For the text-containing cell, return its midpoint in (X, Y) coordinate format. 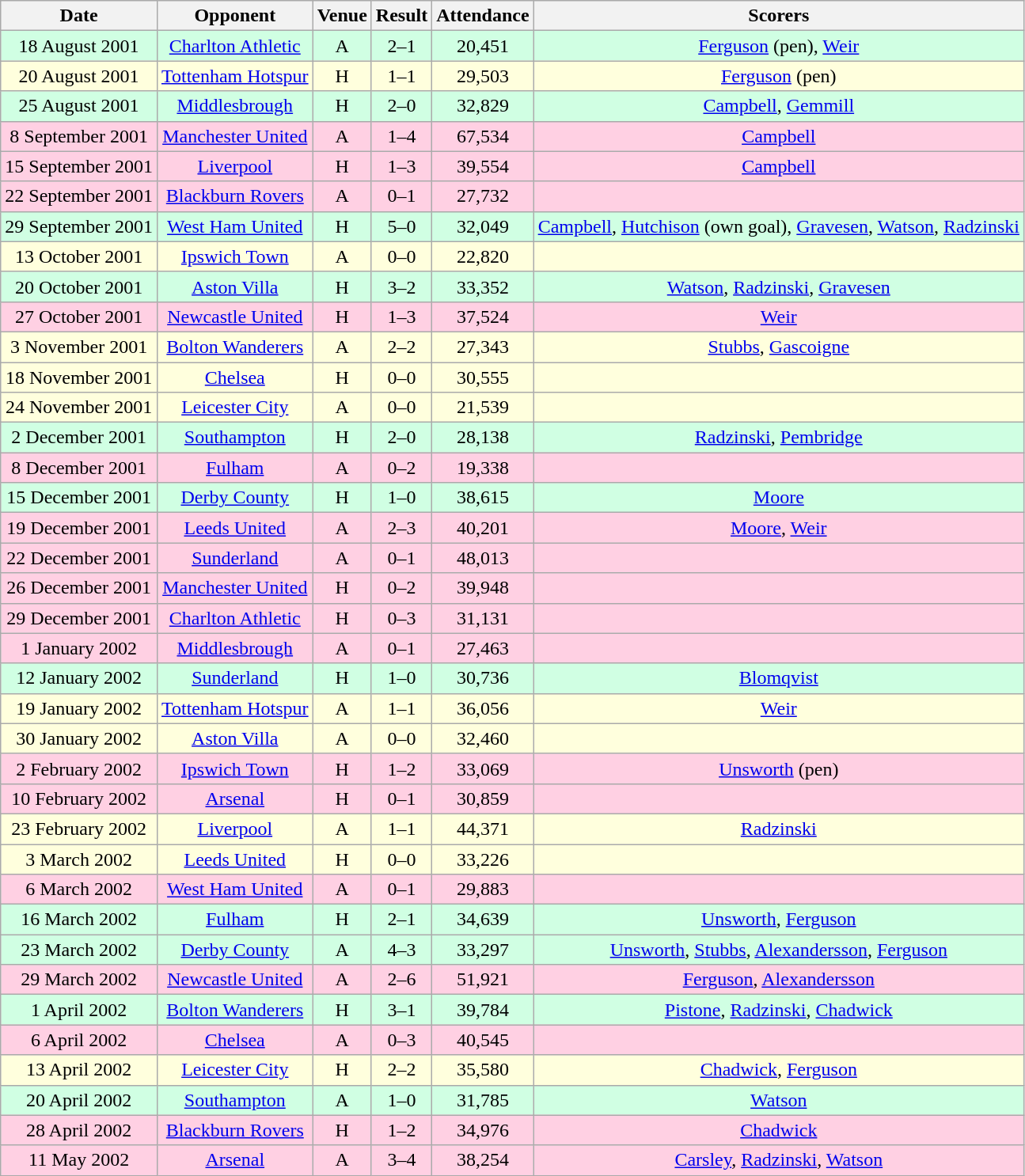
20 August 2001 (79, 76)
6 March 2002 (79, 890)
19 January 2002 (79, 708)
3–2 (401, 286)
Date (79, 16)
25 August 2001 (79, 106)
10 February 2002 (79, 799)
19,338 (483, 468)
35,580 (483, 1070)
18 August 2001 (79, 46)
30,555 (483, 377)
Unsworth, Ferguson (779, 920)
27,732 (483, 196)
30,859 (483, 799)
39,554 (483, 166)
Chadwick (779, 1130)
Campbell, Hutchison (own goal), Gravesen, Watson, Radzinski (779, 226)
27,343 (483, 347)
28,138 (483, 438)
51,921 (483, 980)
44,371 (483, 829)
19 December 2001 (79, 528)
8 December 2001 (79, 468)
67,534 (483, 136)
Result (401, 16)
2–3 (401, 528)
Attendance (483, 16)
Scorers (779, 16)
22 September 2001 (79, 196)
15 December 2001 (79, 498)
24 November 2001 (79, 408)
29 September 2001 (79, 226)
8 September 2001 (79, 136)
2–6 (401, 980)
2 December 2001 (79, 438)
Blomqvist (779, 678)
32,049 (483, 226)
16 March 2002 (79, 920)
13 April 2002 (79, 1070)
32,829 (483, 106)
4–3 (401, 950)
3–4 (401, 1160)
Chadwick, Ferguson (779, 1070)
40,201 (483, 528)
27 October 2001 (79, 317)
48,013 (483, 558)
29 March 2002 (79, 980)
33,297 (483, 950)
Ferguson (pen) (779, 76)
40,545 (483, 1040)
11 May 2002 (79, 1160)
20 April 2002 (79, 1100)
37,524 (483, 317)
Opponent (234, 16)
28 April 2002 (79, 1130)
3 March 2002 (79, 859)
20 October 2001 (79, 286)
2 February 2002 (79, 768)
33,352 (483, 286)
38,254 (483, 1160)
32,460 (483, 738)
23 February 2002 (79, 829)
39,948 (483, 588)
Carsley, Radzinski, Watson (779, 1160)
29,503 (483, 76)
Ferguson (pen), Weir (779, 46)
36,056 (483, 708)
31,785 (483, 1100)
Watson (779, 1100)
33,069 (483, 768)
Radzinski (779, 829)
20,451 (483, 46)
Ferguson, Alexandersson (779, 980)
12 January 2002 (79, 678)
31,131 (483, 618)
Watson, Radzinski, Gravesen (779, 286)
30,736 (483, 678)
21,539 (483, 408)
15 September 2001 (79, 166)
5–0 (401, 226)
Venue (342, 16)
26 December 2001 (79, 588)
3 November 2001 (79, 347)
Radzinski, Pembridge (779, 438)
1 January 2002 (79, 648)
Unsworth, Stubbs, Alexandersson, Ferguson (779, 950)
39,784 (483, 1010)
Unsworth (pen) (779, 768)
22 December 2001 (79, 558)
38,615 (483, 498)
Moore (779, 498)
34,639 (483, 920)
Campbell, Gemmill (779, 106)
1 April 2002 (79, 1010)
22,820 (483, 256)
18 November 2001 (79, 377)
29 December 2001 (79, 618)
29,883 (483, 890)
3–1 (401, 1010)
Moore, Weir (779, 528)
Pistone, Radzinski, Chadwick (779, 1010)
30 January 2002 (79, 738)
27,463 (483, 648)
13 October 2001 (79, 256)
34,976 (483, 1130)
1–4 (401, 136)
Stubbs, Gascoigne (779, 347)
6 April 2002 (79, 1040)
33,226 (483, 859)
23 March 2002 (79, 950)
